Determine the [x, y] coordinate at the center of the cell enclosing the given text.  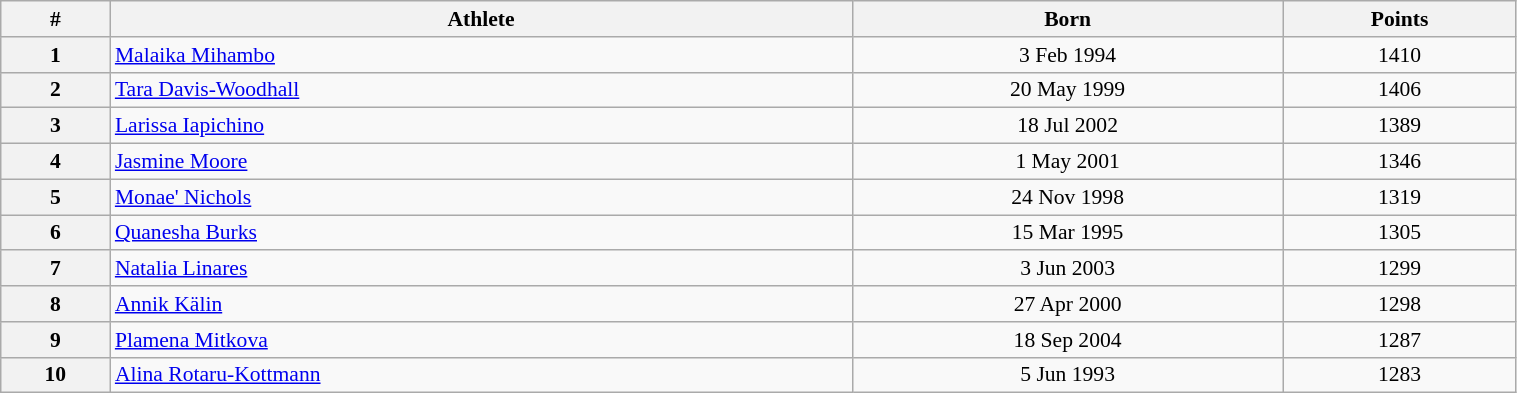
24 Nov 1998 [1068, 197]
10 [56, 375]
Quanesha Burks [481, 233]
7 [56, 269]
6 [56, 233]
Born [1068, 19]
1319 [1400, 197]
Jasmine Moore [481, 162]
9 [56, 340]
Annik Kälin [481, 304]
1305 [1400, 233]
1 [56, 55]
8 [56, 304]
18 Sep 2004 [1068, 340]
1389 [1400, 126]
Alina Rotaru-Kottmann [481, 375]
5 Jun 1993 [1068, 375]
1406 [1400, 90]
1287 [1400, 340]
18 Jul 2002 [1068, 126]
# [56, 19]
Monae' Nichols [481, 197]
1299 [1400, 269]
20 May 1999 [1068, 90]
5 [56, 197]
Plamena Mitkova [481, 340]
3 Jun 2003 [1068, 269]
Points [1400, 19]
1 May 2001 [1068, 162]
3 Feb 1994 [1068, 55]
1298 [1400, 304]
Natalia Linares [481, 269]
1346 [1400, 162]
1283 [1400, 375]
3 [56, 126]
1410 [1400, 55]
Tara Davis-Woodhall [481, 90]
4 [56, 162]
Larissa Iapichino [481, 126]
Malaika Mihambo [481, 55]
15 Mar 1995 [1068, 233]
27 Apr 2000 [1068, 304]
2 [56, 90]
Athlete [481, 19]
